From the cell containing the given text, extract its center point as (X, Y) coordinate. 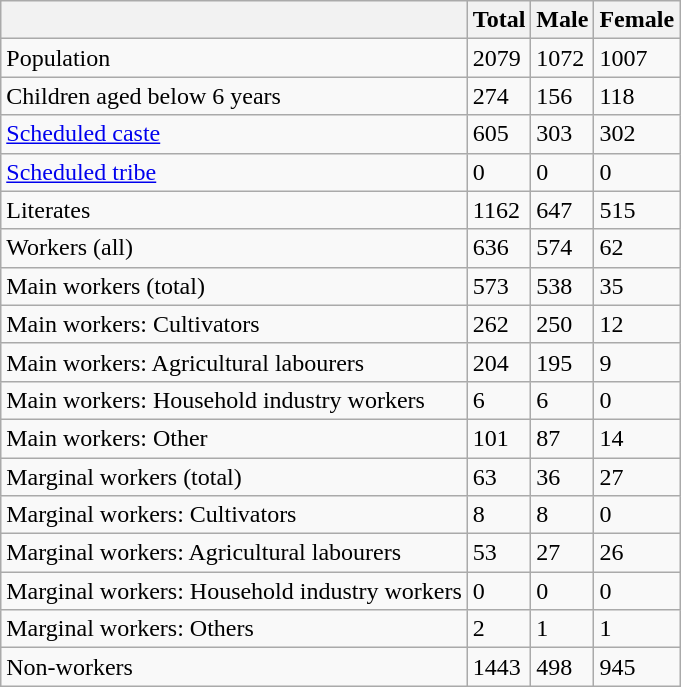
Main workers: Cultivators (234, 324)
Main workers: Agricultural labourers (234, 362)
195 (562, 362)
36 (562, 477)
302 (637, 134)
538 (562, 286)
Main workers: Other (234, 438)
Non-workers (234, 667)
Scheduled caste (234, 134)
574 (562, 248)
Marginal workers: Agricultural labourers (234, 553)
515 (637, 210)
2 (499, 629)
945 (637, 667)
Marginal workers: Household industry workers (234, 591)
118 (637, 96)
9 (637, 362)
204 (499, 362)
87 (562, 438)
35 (637, 286)
Male (562, 20)
Main workers: Household industry workers (234, 400)
1162 (499, 210)
53 (499, 553)
Marginal workers: Others (234, 629)
26 (637, 553)
63 (499, 477)
Total (499, 20)
1443 (499, 667)
12 (637, 324)
14 (637, 438)
636 (499, 248)
62 (637, 248)
Scheduled tribe (234, 172)
Main workers (total) (234, 286)
Literates (234, 210)
274 (499, 96)
156 (562, 96)
498 (562, 667)
Female (637, 20)
250 (562, 324)
Marginal workers (total) (234, 477)
Children aged below 6 years (234, 96)
1007 (637, 58)
605 (499, 134)
Workers (all) (234, 248)
647 (562, 210)
Population (234, 58)
1072 (562, 58)
303 (562, 134)
573 (499, 286)
101 (499, 438)
2079 (499, 58)
262 (499, 324)
Marginal workers: Cultivators (234, 515)
